Determine the (x, y) coordinate at the center of the cell enclosing the given text.  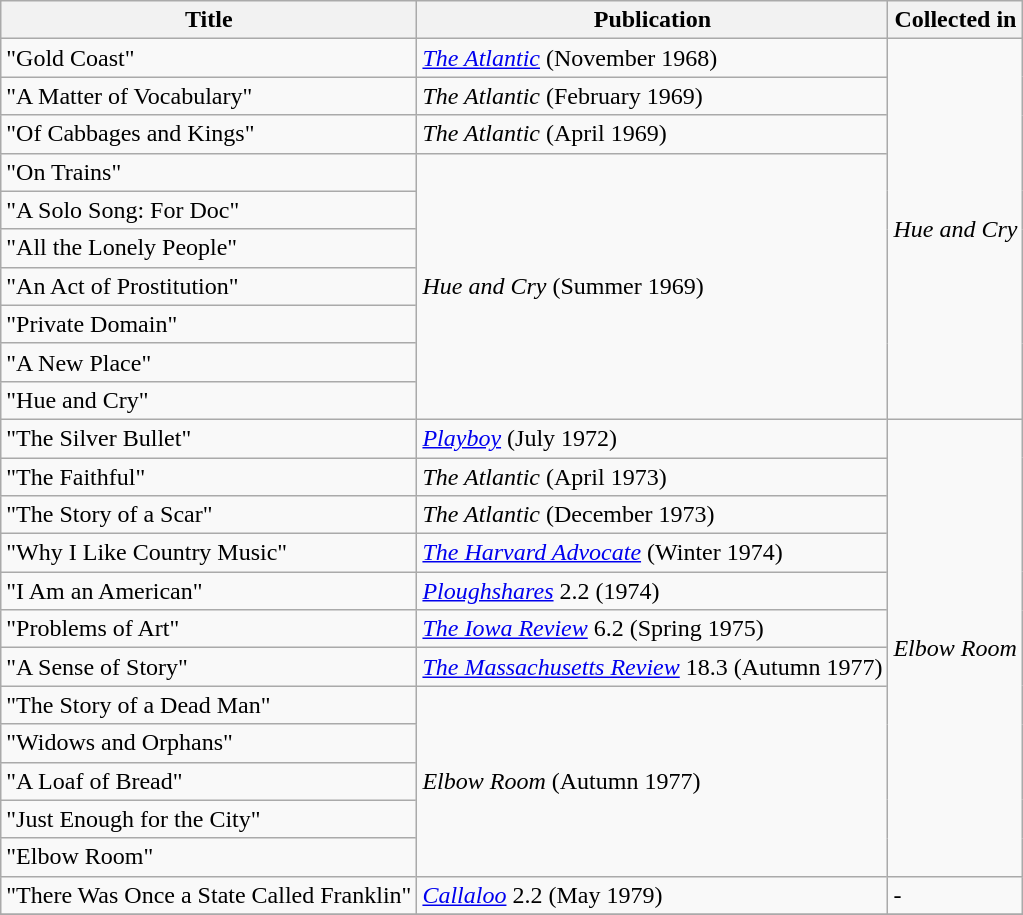
Publication (652, 20)
"Private Domain" (209, 324)
"The Story of a Dead Man" (209, 705)
The Atlantic (April 1969) (652, 134)
Hue and Cry (956, 230)
"A Sense of Story" (209, 667)
"The Silver Bullet" (209, 438)
"A Solo Song: For Doc" (209, 210)
"A Matter of Vocabulary" (209, 96)
"On Trains" (209, 172)
The Atlantic (April 1973) (652, 477)
"Elbow Room" (209, 857)
Title (209, 20)
"A Loaf of Bread" (209, 781)
The Iowa Review 6.2 (Spring 1975) (652, 629)
The Atlantic (December 1973) (652, 515)
Elbow Room (956, 648)
The Atlantic (November 1968) (652, 58)
"The Story of a Scar" (209, 515)
"There Was Once a State Called Franklin" (209, 895)
Collected in (956, 20)
Hue and Cry (Summer 1969) (652, 286)
"Problems of Art" (209, 629)
"Of Cabbages and Kings" (209, 134)
Ploughshares 2.2 (1974) (652, 591)
"An Act of Prostitution" (209, 286)
Playboy (July 1972) (652, 438)
The Harvard Advocate (Winter 1974) (652, 553)
"Widows and Orphans" (209, 743)
"The Faithful" (209, 477)
"All the Lonely People" (209, 248)
Callaloo 2.2 (May 1979) (652, 895)
"Hue and Cry" (209, 400)
The Atlantic (February 1969) (652, 96)
"Why I Like Country Music" (209, 553)
- (956, 895)
"Just Enough for the City" (209, 819)
"A New Place" (209, 362)
The Massachusetts Review 18.3 (Autumn 1977) (652, 667)
"I Am an American" (209, 591)
Elbow Room (Autumn 1977) (652, 781)
"Gold Coast" (209, 58)
